Search for the cell housing the specified text and yield its (x, y) center coordinate. 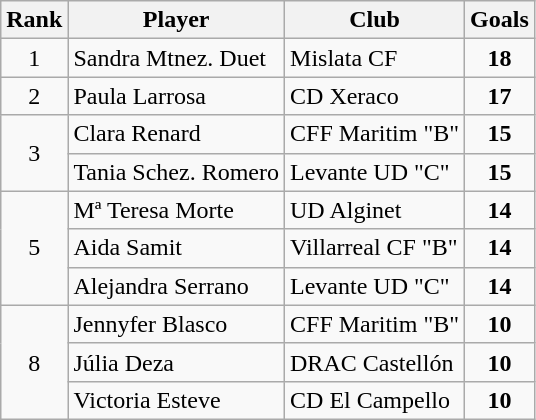
Jennyfer Blasco (176, 324)
Villarreal CF "B" (375, 248)
CD El Campello (375, 400)
DRAC Castellón (375, 362)
CD Xeraco (375, 96)
Mª Teresa Morte (176, 210)
Mislata CF (375, 58)
Júlia Deza (176, 362)
Aida Samit (176, 248)
Tania Schez. Romero (176, 172)
Player (176, 20)
Rank (34, 20)
18 (500, 58)
8 (34, 362)
Club (375, 20)
Goals (500, 20)
Sandra Mtnez. Duet (176, 58)
5 (34, 248)
Paula Larrosa (176, 96)
Victoria Esteve (176, 400)
17 (500, 96)
Clara Renard (176, 134)
2 (34, 96)
1 (34, 58)
3 (34, 153)
UD Alginet (375, 210)
Alejandra Serrano (176, 286)
